Return the (x, y) coordinate for the center point of the cell that contains the specified text.  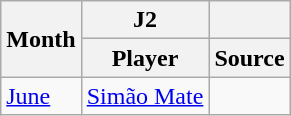
Source (250, 58)
Simão Mate (145, 96)
Player (145, 58)
J2 (145, 20)
June (41, 96)
Month (41, 39)
